Determine the [x, y] coordinate at the center of the cell enclosing the given text.  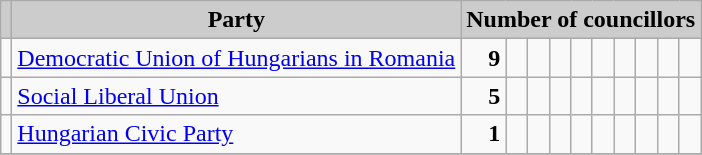
Party [236, 20]
9 [484, 58]
Democratic Union of Hungarians in Romania [236, 58]
Social Liberal Union [236, 96]
Hungarian Civic Party [236, 134]
1 [484, 134]
Number of councillors [581, 20]
5 [484, 96]
